From the cell containing the given text, extract its center point as (x, y) coordinate. 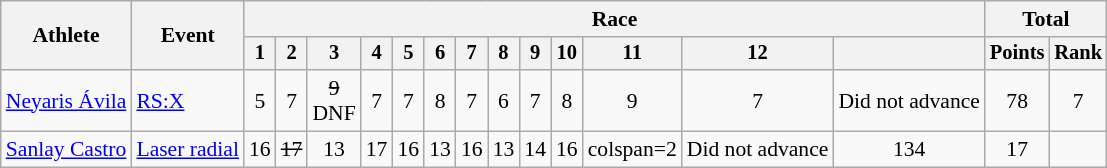
Points (1017, 54)
Athlete (66, 36)
RS:X (188, 100)
12 (758, 54)
1 (260, 54)
Laser radial (188, 150)
134 (909, 150)
4 (377, 54)
Race (614, 19)
colspan=2 (632, 150)
Sanlay Castro (66, 150)
11 (632, 54)
Neyaris Ávila (66, 100)
3 (334, 54)
Total (1046, 19)
78 (1017, 100)
Event (188, 36)
2 (292, 54)
Rank (1078, 54)
10 (567, 54)
9DNF (334, 100)
14 (535, 150)
